From the cell containing the given text, extract its center point as (X, Y) coordinate. 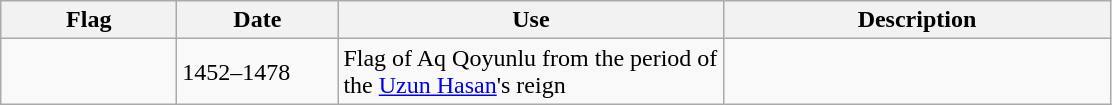
Description (917, 20)
Date (258, 20)
Flag of Aq Qoyunlu from the period of the Uzun Hasan's reign (531, 72)
Flag (89, 20)
Use (531, 20)
1452–1478 (258, 72)
